For the text-containing cell, return its midpoint in [X, Y] coordinate format. 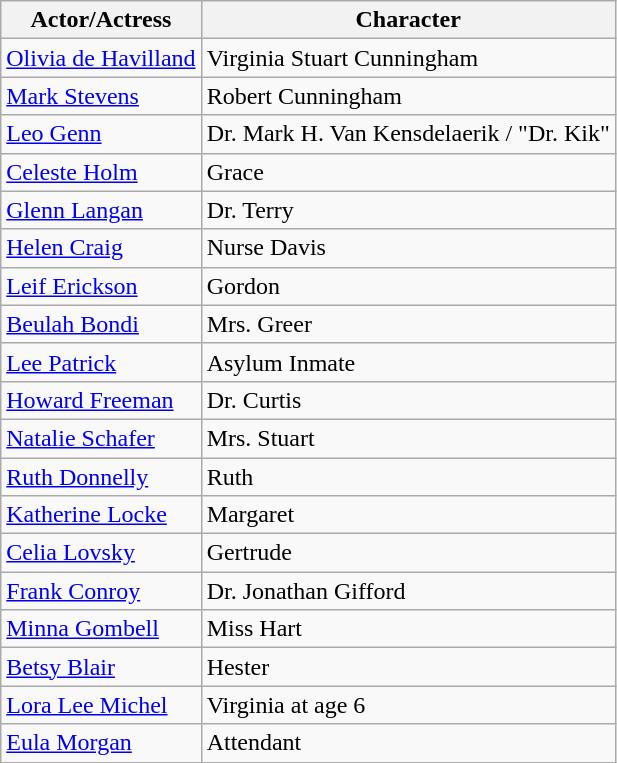
Mrs. Stuart [408, 438]
Olivia de Havilland [101, 58]
Virginia at age 6 [408, 705]
Attendant [408, 743]
Asylum Inmate [408, 362]
Hester [408, 667]
Howard Freeman [101, 400]
Robert Cunningham [408, 96]
Dr. Jonathan Gifford [408, 591]
Glenn Langan [101, 210]
Beulah Bondi [101, 324]
Celia Lovsky [101, 553]
Dr. Terry [408, 210]
Leif Erickson [101, 286]
Natalie Schafer [101, 438]
Dr. Curtis [408, 400]
Katherine Locke [101, 515]
Character [408, 20]
Gertrude [408, 553]
Mrs. Greer [408, 324]
Virginia Stuart Cunningham [408, 58]
Minna Gombell [101, 629]
Actor/Actress [101, 20]
Helen Craig [101, 248]
Dr. Mark H. Van Kensdelaerik / "Dr. Kik" [408, 134]
Grace [408, 172]
Gordon [408, 286]
Miss Hart [408, 629]
Lee Patrick [101, 362]
Ruth [408, 477]
Celeste Holm [101, 172]
Mark Stevens [101, 96]
Frank Conroy [101, 591]
Lora Lee Michel [101, 705]
Leo Genn [101, 134]
Eula Morgan [101, 743]
Ruth Donnelly [101, 477]
Nurse Davis [408, 248]
Betsy Blair [101, 667]
Margaret [408, 515]
